Provide the (X, Y) coordinate of the cell's center where the given text is located.  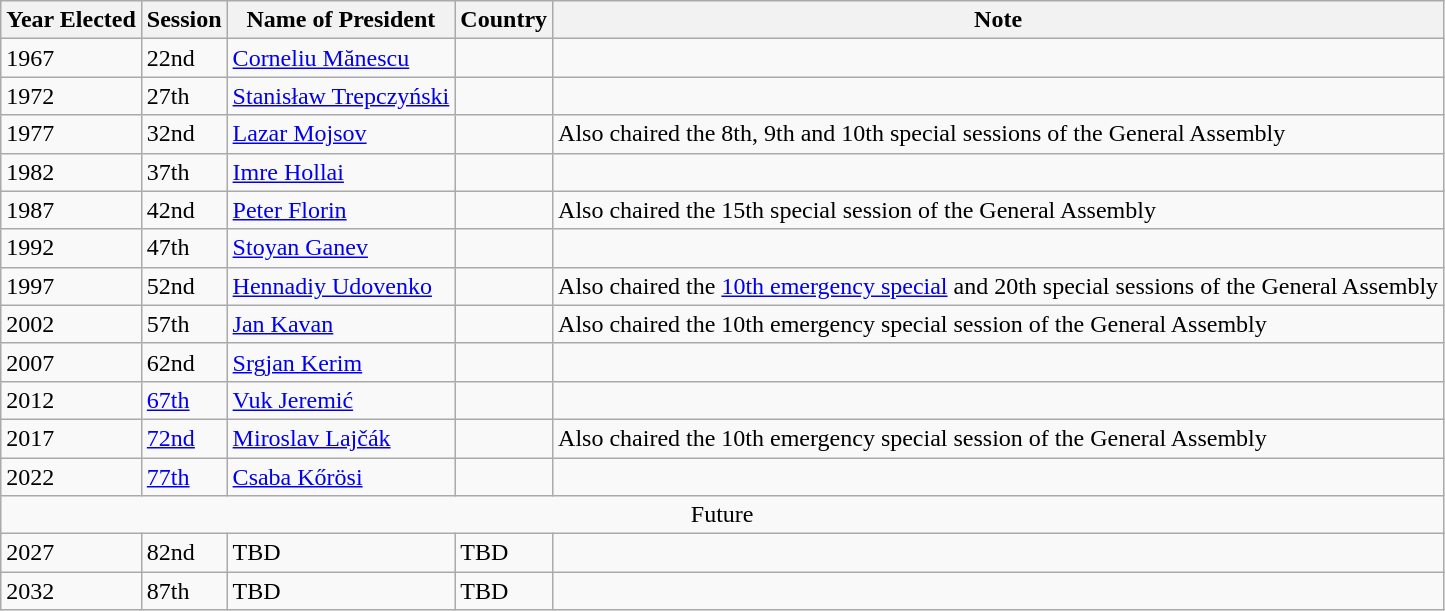
Year Elected (72, 20)
1967 (72, 58)
47th (184, 248)
2032 (72, 591)
1997 (72, 286)
Also chaired the 10th emergency special and 20th special sessions of the General Assembly (998, 286)
Lazar Mojsov (341, 134)
2027 (72, 553)
Also chaired the 15th special session of the General Assembly (998, 210)
67th (184, 400)
62nd (184, 362)
1987 (72, 210)
Name of President (341, 20)
57th (184, 324)
Also chaired the 8th, 9th and 10th special sessions of the General Assembly (998, 134)
Stanisław Trepczyński (341, 96)
1972 (72, 96)
Miroslav Lajčák (341, 438)
2012 (72, 400)
Jan Kavan (341, 324)
82nd (184, 553)
Stoyan Ganev (341, 248)
2017 (72, 438)
Corneliu Mănescu (341, 58)
87th (184, 591)
1992 (72, 248)
Csaba Kőrösi (341, 477)
Srgjan Kerim (341, 362)
Country (504, 20)
Peter Florin (341, 210)
37th (184, 172)
22nd (184, 58)
2022 (72, 477)
2007 (72, 362)
Imre Hollai (341, 172)
52nd (184, 286)
27th (184, 96)
72nd (184, 438)
1982 (72, 172)
77th (184, 477)
Future (722, 515)
Note (998, 20)
Hennadiy Udovenko (341, 286)
Vuk Jeremić (341, 400)
42nd (184, 210)
2002 (72, 324)
32nd (184, 134)
1977 (72, 134)
Session (184, 20)
